Scan for the cell matching the given text and deliver its [x, y] coordinate at center. 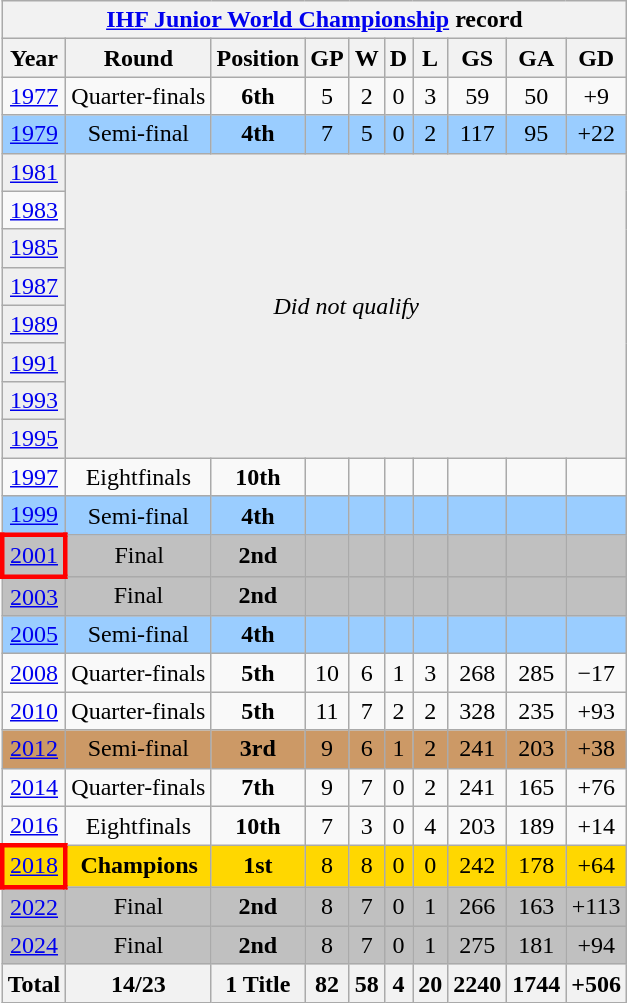
275 [478, 945]
14/23 [138, 983]
6th [258, 96]
117 [478, 134]
2240 [478, 983]
Did not qualify [346, 305]
2003 [34, 596]
+64 [596, 866]
2024 [34, 945]
1991 [34, 362]
163 [536, 907]
Position [258, 58]
1744 [536, 983]
Champions [138, 866]
1 Title [258, 983]
242 [478, 866]
+14 [596, 826]
20 [430, 983]
2022 [34, 907]
Round [138, 58]
82 [327, 983]
L [430, 58]
1999 [34, 516]
2005 [34, 635]
GS [478, 58]
Total [34, 983]
GD [596, 58]
+76 [596, 787]
59 [478, 96]
1985 [34, 248]
178 [536, 866]
1993 [34, 400]
+94 [596, 945]
95 [536, 134]
2016 [34, 826]
+22 [596, 134]
2008 [34, 673]
+9 [596, 96]
1981 [34, 172]
58 [366, 983]
2001 [34, 556]
1977 [34, 96]
+113 [596, 907]
1983 [34, 210]
1st [258, 866]
50 [536, 96]
IHF Junior World Championship record [314, 20]
2018 [34, 866]
268 [478, 673]
328 [478, 711]
165 [536, 787]
2014 [34, 787]
W [366, 58]
+506 [596, 983]
D [398, 58]
2010 [34, 711]
181 [536, 945]
+38 [596, 749]
GA [536, 58]
GP [327, 58]
Year [34, 58]
−17 [596, 673]
235 [536, 711]
+93 [596, 711]
1979 [34, 134]
1997 [34, 477]
1995 [34, 438]
3rd [258, 749]
11 [327, 711]
2012 [34, 749]
285 [536, 673]
189 [536, 826]
7th [258, 787]
1987 [34, 286]
10 [327, 673]
266 [478, 907]
1989 [34, 324]
